Return (X, Y) of the center of cell containing provided text 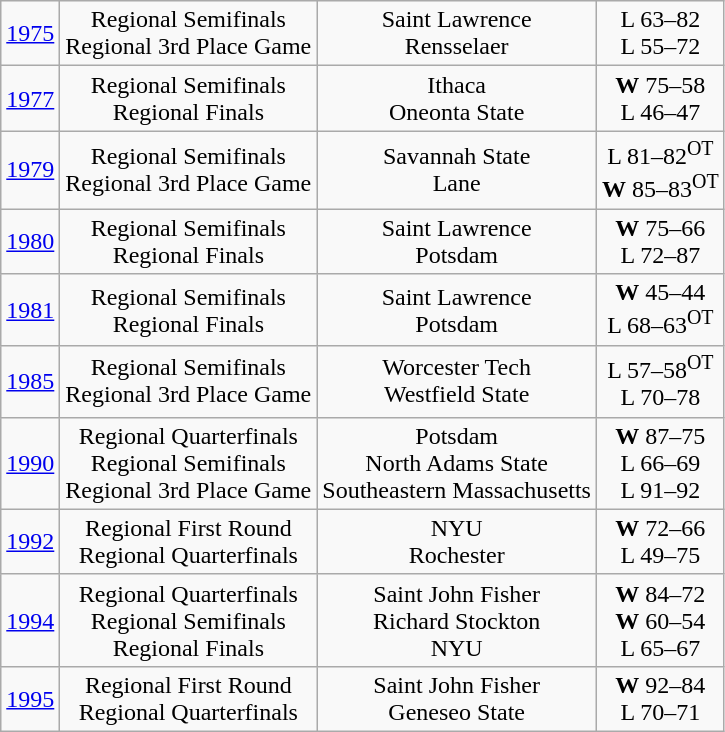
PotsdamNorth Adams State Southeastern Massachusetts (457, 463)
W 45–44L 68–63OT (660, 310)
L 57–58OTL 70–78 (660, 382)
L 81–82OTW 85–83OT (660, 170)
Saint John FisherRichard StocktonNYU (457, 620)
Worcester TechWestfield State (457, 382)
Saint John FisherGeneseo State (457, 698)
NYURochester (457, 542)
W 75–66L 72–87 (660, 242)
1990 (30, 463)
W 72–66L 49–75 (660, 542)
1992 (30, 542)
L 63–82L 55–72 (660, 34)
1995 (30, 698)
W 84–72W 60–54L 65–67 (660, 620)
W 75–58L 46–47 (660, 98)
IthacaOneonta State (457, 98)
1985 (30, 382)
1994 (30, 620)
1975 (30, 34)
W 92–84L 70–71 (660, 698)
Regional QuarterfinalsRegional SemifinalsRegional Finals (188, 620)
1981 (30, 310)
W 87–75L 66–69L 91–92 (660, 463)
1977 (30, 98)
1979 (30, 170)
Saint LawrenceRensselaer (457, 34)
1980 (30, 242)
Savannah StateLane (457, 170)
Regional QuarterfinalsRegional SemifinalsRegional 3rd Place Game (188, 463)
